Identify which cell holds the provided text, then report its (X, Y) central coordinate. 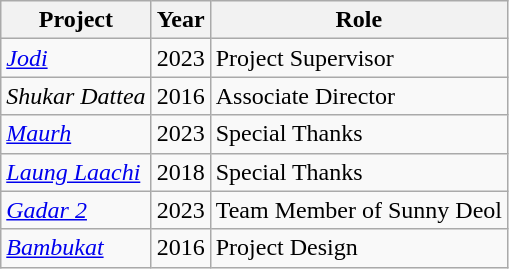
Project Design (358, 248)
Bambukat (76, 248)
Gadar 2 (76, 210)
Shukar Dattea (76, 96)
Maurh (76, 134)
Year (180, 20)
Laung Laachi (76, 172)
Team Member of Sunny Deol (358, 210)
2018 (180, 172)
Project Supervisor (358, 58)
Role (358, 20)
Project (76, 20)
Jodi (76, 58)
Associate Director (358, 96)
